Find where the given text appears and provide that cell's center as (x, y) coordinate. 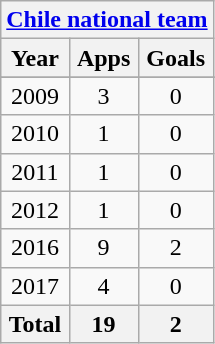
19 (104, 324)
Total (35, 324)
9 (104, 248)
Chile national team (107, 20)
2017 (35, 286)
2011 (35, 172)
2012 (35, 210)
Apps (104, 58)
2016 (35, 248)
2010 (35, 134)
3 (104, 96)
4 (104, 286)
2009 (35, 96)
Year (35, 58)
Goals (176, 58)
